Extract the (X, Y) coordinate from the center of the cell holding the provided text.  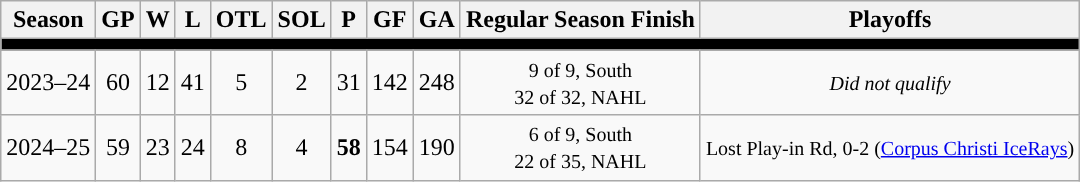
SOL (302, 20)
Regular Season Finish (580, 20)
2023–24 (48, 82)
Playoffs (890, 20)
6 of 9, South22 of 35, NAHL (580, 148)
4 (302, 148)
60 (118, 82)
GP (118, 20)
23 (158, 148)
5 (241, 82)
248 (436, 82)
31 (348, 82)
9 of 9, South32 of 32, NAHL (580, 82)
W (158, 20)
2 (302, 82)
L (192, 20)
190 (436, 148)
24 (192, 148)
2024–25 (48, 148)
154 (390, 148)
12 (158, 82)
41 (192, 82)
P (348, 20)
Did not qualify (890, 82)
Season (48, 20)
GF (390, 20)
8 (241, 148)
Lost Play-in Rd, 0-2 (Corpus Christi IceRays) (890, 148)
GA (436, 20)
59 (118, 148)
142 (390, 82)
58 (348, 148)
OTL (241, 20)
